Pinpoint the cell where the given text exists, returning its (x, y) midpoint coordinate. 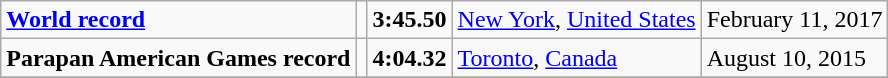
Toronto, Canada (576, 58)
Parapan American Games record (178, 58)
New York, United States (576, 20)
4:04.32 (410, 58)
3:45.50 (410, 20)
World record (178, 20)
August 10, 2015 (794, 58)
February 11, 2017 (794, 20)
